Find where the given text appears and provide that cell's center as (X, Y) coordinate. 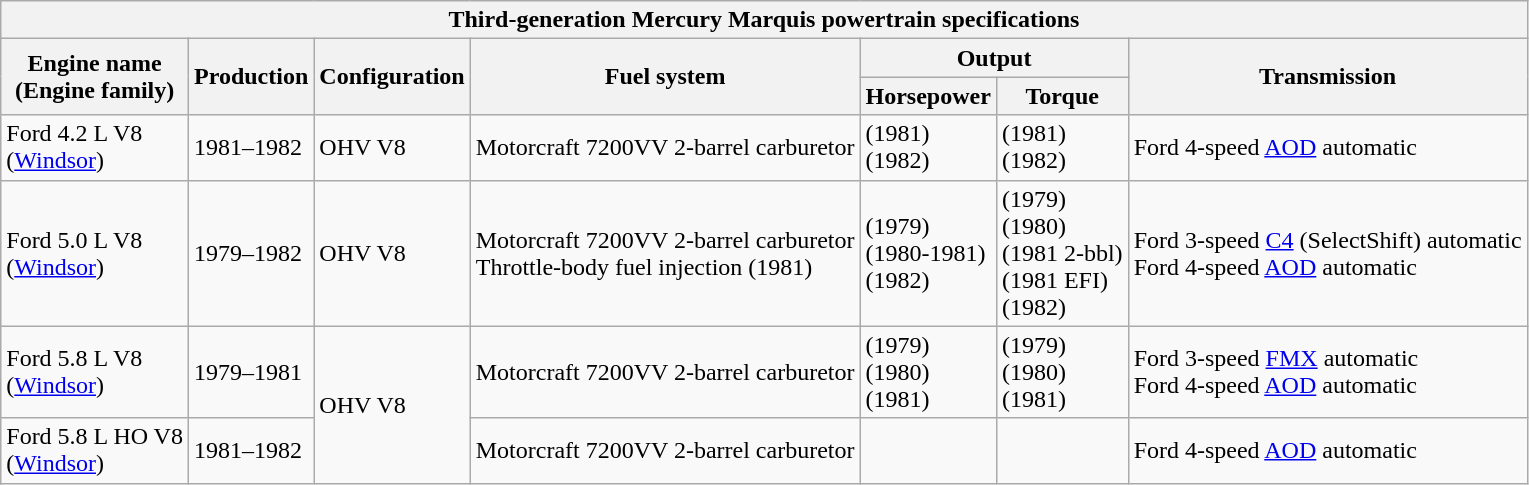
Output (994, 58)
Ford 3-speed FMX automaticFord 4-speed AOD automatic (1328, 372)
Configuration (392, 77)
Engine name(Engine family) (95, 77)
Fuel system (665, 77)
Ford 5.0 L V8(Windsor) (95, 253)
Ford 3-speed C4 (SelectShift) automaticFord 4-speed AOD automatic (1328, 253)
Torque (1062, 96)
(1979) (1980) (1981 2-bbl) (1981 EFI) (1982) (1062, 253)
Ford 4.2 L V8(Windsor) (95, 148)
1979–1982 (250, 253)
Ford 5.8 L V8(Windsor) (95, 372)
Transmission (1328, 77)
Production (250, 77)
Ford 5.8 L HO V8(Windsor) (95, 450)
Third-generation Mercury Marquis powertrain specifications (764, 20)
Horsepower (928, 96)
1979–1981 (250, 372)
(1979) (1980-1981) (1982) (928, 253)
Motorcraft 7200VV 2-barrel carburetorThrottle-body fuel injection (1981) (665, 253)
